Provide the [x, y] coordinate of the cell's center where the given text is located.  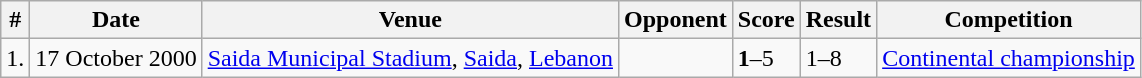
# [16, 20]
17 October 2000 [116, 58]
Saida Municipal Stadium, Saida, Lebanon [410, 58]
Continental championship [1009, 58]
Date [116, 20]
Score [766, 20]
Result [838, 20]
Competition [1009, 20]
1. [16, 58]
1–5 [766, 58]
Opponent [676, 20]
1–8 [838, 58]
Venue [410, 20]
